Extract the (X, Y) coordinate from the center of the cell holding the provided text.  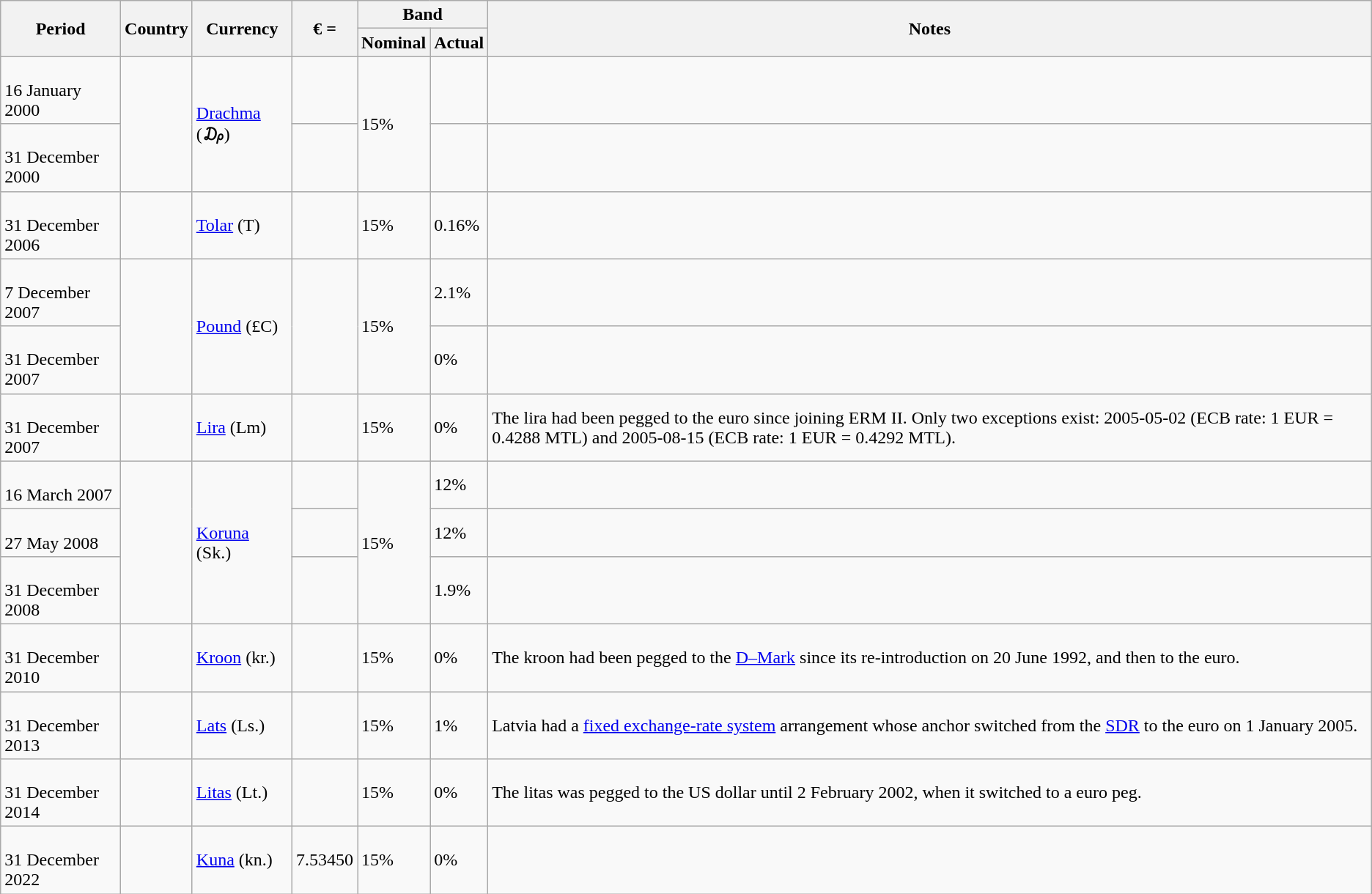
Kuna (kn.) (242, 860)
€ = (324, 29)
31 December 2006 (61, 225)
27 May 2008 (61, 532)
1% (459, 725)
16 January 2000 (61, 90)
Litas (Lt.) (242, 793)
The kroon had been pegged to the D–Mark since its re-introduction on 20 June 1992, and then to the euro. (930, 657)
31 December 2000 (61, 158)
Nominal (394, 43)
Band (423, 15)
Country (157, 29)
Notes (930, 29)
Lira (Lm) (242, 427)
31 December 2010 (61, 657)
Latvia had a fixed exchange-rate system arrangement whose anchor switched from the SDR to the euro on 1 January 2005. (930, 725)
7 December 2007 (61, 292)
The litas was pegged to the US dollar until 2 February 2002, when it switched to a euro peg. (930, 793)
31 December 2008 (61, 590)
2.1% (459, 292)
1.9% (459, 590)
31 December 2022 (61, 860)
Period (61, 29)
0.16% (459, 225)
Koruna (Sk.) (242, 542)
Tolar (T) (242, 225)
Actual (459, 43)
16 March 2007 (61, 485)
31 December 2013 (61, 725)
Currency (242, 29)
Drachma (₯) (242, 124)
Lats (Ls.) (242, 725)
31 December 2014 (61, 793)
Kroon (kr.) (242, 657)
Pound (£C) (242, 326)
7.53450 (324, 860)
